Identify which cell holds the provided text, then report its (x, y) central coordinate. 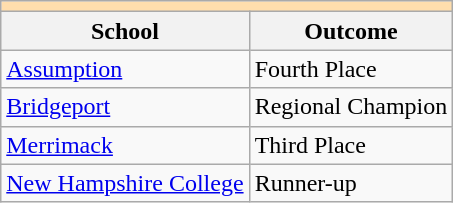
Fourth Place (351, 69)
New Hampshire College (125, 183)
Merrimack (125, 145)
Regional Champion (351, 107)
Runner-up (351, 183)
Assumption (125, 69)
Third Place (351, 145)
School (125, 31)
Bridgeport (125, 107)
Outcome (351, 31)
